Capture the cell that displays the provided text and extract its [X, Y] central coordinate. 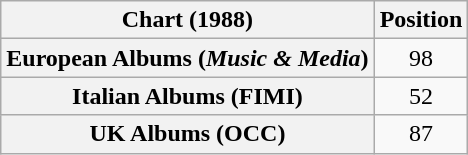
52 [421, 96]
Chart (1988) [188, 20]
Italian Albums (FIMI) [188, 96]
87 [421, 134]
European Albums (Music & Media) [188, 58]
UK Albums (OCC) [188, 134]
Position [421, 20]
98 [421, 58]
